Extract the [X, Y] coordinate from the center of the cell holding the provided text.  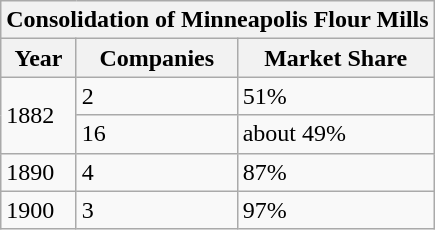
4 [156, 172]
87% [336, 172]
Consolidation of Minneapolis Flour Mills [218, 20]
Companies [156, 58]
Market Share [336, 58]
Year [39, 58]
3 [156, 210]
97% [336, 210]
16 [156, 134]
about 49% [336, 134]
1900 [39, 210]
1890 [39, 172]
2 [156, 96]
1882 [39, 115]
51% [336, 96]
